Pinpoint the cell where the given text exists, returning its (X, Y) midpoint coordinate. 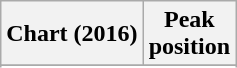
Chart (2016) (72, 34)
Peakposition (189, 34)
